Scan for the cell matching the given text and deliver its [X, Y] coordinate at center. 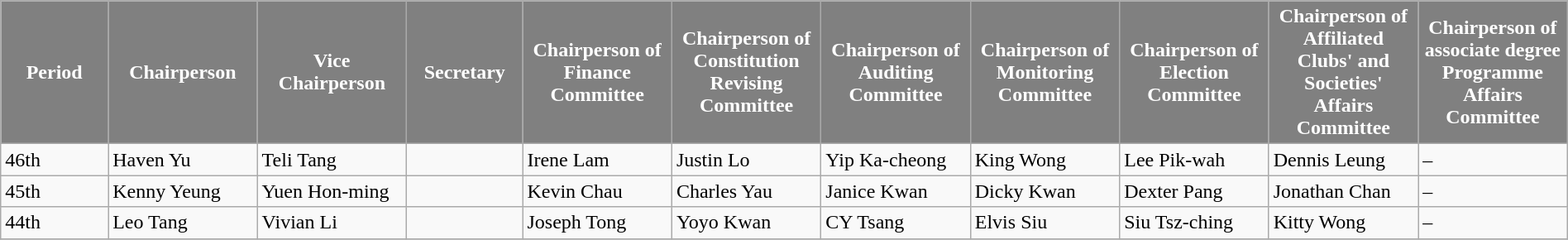
Vivian Li [332, 223]
Lee Pik-wah [1194, 160]
Joseph Tong [597, 223]
Haven Yu [183, 160]
Period [55, 73]
Vice Chairperson [332, 73]
Kitty Wong [1343, 223]
46th [55, 160]
Janice Kwan [896, 191]
Yoyo Kwan [746, 223]
Dicky Kwan [1045, 191]
Chairperson of Constitution Revising Committee [746, 73]
Chairperson of Finance Committee [597, 73]
Yuen Hon-ming [332, 191]
Irene Lam [597, 160]
Dennis Leung [1343, 160]
Chairperson of Monitoring Committee [1045, 73]
44th [55, 223]
Jonathan Chan [1343, 191]
Kenny Yeung [183, 191]
Elvis Siu [1045, 223]
Chairperson of Election Committee [1194, 73]
Kevin Chau [597, 191]
Yip Ka-cheong [896, 160]
King Wong [1045, 160]
CY Tsang [896, 223]
Leo Tang [183, 223]
Dexter Pang [1194, 191]
Chairperson of Auditing Committee [896, 73]
Chairperson [183, 73]
Secretary [465, 73]
Justin Lo [746, 160]
Chairperson of associate degree Programme Affairs Committee [1494, 73]
Chairperson of Affiliated Clubs' and Societies' Affairs Committee [1343, 73]
Siu Tsz-ching [1194, 223]
45th [55, 191]
Teli Tang [332, 160]
Charles Yau [746, 191]
